From the cell containing the given text, extract its center point as [X, Y] coordinate. 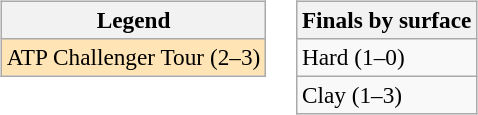
Finals by surface [387, 20]
Legend [133, 20]
ATP Challenger Tour (2–3) [133, 57]
Clay (1–3) [387, 95]
Hard (1–0) [387, 57]
